For the text-containing cell, return its midpoint in [X, Y] coordinate format. 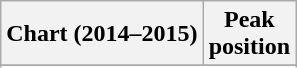
Peakposition [249, 34]
Chart (2014–2015) [102, 34]
